Extract the (x, y) coordinate from the center of the cell holding the provided text.  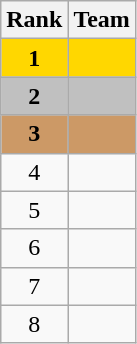
Rank (34, 20)
1 (34, 58)
5 (34, 210)
Team (102, 20)
2 (34, 96)
4 (34, 172)
7 (34, 286)
8 (34, 324)
6 (34, 248)
3 (34, 134)
